Find where the given text appears and provide that cell's center as (x, y) coordinate. 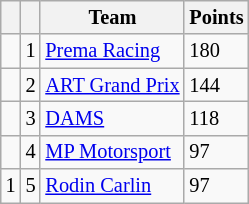
5 (31, 186)
3 (31, 118)
DAMS (112, 118)
Prema Racing (112, 51)
MP Motorsport (112, 152)
Team (112, 17)
2 (31, 85)
Points (216, 17)
Rodin Carlin (112, 186)
ART Grand Prix (112, 85)
180 (216, 51)
118 (216, 118)
4 (31, 152)
144 (216, 85)
